Extract the [x, y] coordinate from the center of the cell holding the provided text.  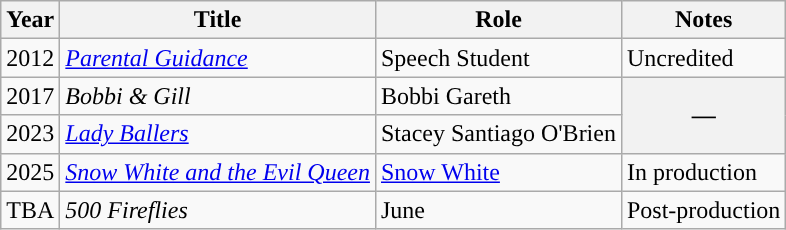
Post-production [703, 210]
2025 [30, 172]
Notes [703, 20]
2023 [30, 134]
June [498, 210]
Role [498, 20]
2017 [30, 96]
Title [218, 20]
Year [30, 20]
Bobbi Gareth [498, 96]
— [703, 115]
Bobbi & Gill [218, 96]
TBA [30, 210]
500 Fireflies [218, 210]
Parental Guidance [218, 58]
Lady Ballers [218, 134]
In production [703, 172]
Uncredited [703, 58]
Stacey Santiago O'Brien [498, 134]
Speech Student [498, 58]
Snow White and the Evil Queen [218, 172]
2012 [30, 58]
Snow White [498, 172]
